Return the [X, Y] coordinate for the center point of the cell that contains the specified text.  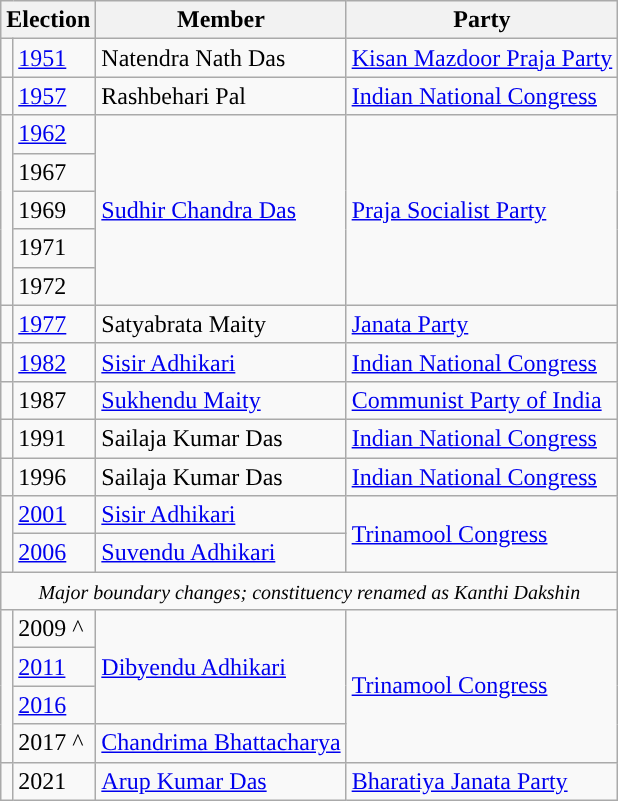
Chandrima Bhattacharya [221, 743]
1971 [54, 248]
Satyabrata Maity [221, 324]
2017 ^ [54, 743]
Sudhir Chandra Das [221, 210]
1972 [54, 286]
Election [48, 20]
Rashbehari Pal [221, 96]
1996 [54, 477]
Kisan Mazdoor Praja Party [482, 58]
2006 [54, 553]
2021 [54, 781]
1991 [54, 438]
1951 [54, 58]
2001 [54, 515]
Janata Party [482, 324]
Bharatiya Janata Party [482, 781]
Dibyendu Adhikari [221, 667]
2011 [54, 667]
1987 [54, 400]
2009 ^ [54, 629]
Member [221, 20]
1967 [54, 172]
1962 [54, 134]
Sukhendu Maity [221, 400]
Party [482, 20]
1969 [54, 210]
Suvendu Adhikari [221, 553]
2016 [54, 705]
Communist Party of India [482, 400]
Natendra Nath Das [221, 58]
Major boundary changes; constituency renamed as Kanthi Dakshin [310, 591]
1977 [54, 324]
1957 [54, 96]
1982 [54, 362]
Praja Socialist Party [482, 210]
Arup Kumar Das [221, 781]
